Locate the cell with the specified text and output its (x, y) center coordinate. 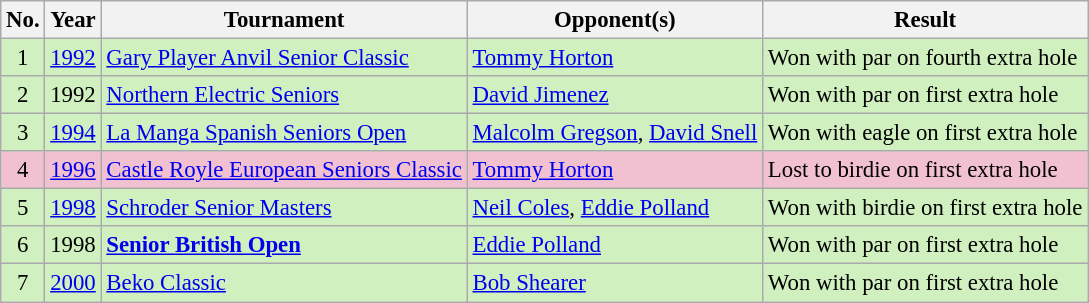
Neil Coles, Eddie Polland (614, 208)
Won with eagle on first extra hole (926, 133)
Bob Shearer (614, 283)
1 (23, 58)
7 (23, 283)
La Manga Spanish Seniors Open (284, 133)
3 (23, 133)
6 (23, 245)
Gary Player Anvil Senior Classic (284, 58)
David Jimenez (614, 95)
2000 (73, 283)
Lost to birdie on first extra hole (926, 170)
Won with par on fourth extra hole (926, 58)
2 (23, 95)
1994 (73, 133)
Won with birdie on first extra hole (926, 208)
Eddie Polland (614, 245)
Opponent(s) (614, 20)
Tournament (284, 20)
Senior British Open (284, 245)
4 (23, 170)
Schroder Senior Masters (284, 208)
Year (73, 20)
1996 (73, 170)
Beko Classic (284, 283)
Castle Royle European Seniors Classic (284, 170)
5 (23, 208)
Malcolm Gregson, David Snell (614, 133)
Result (926, 20)
Northern Electric Seniors (284, 95)
No. (23, 20)
